Pinpoint the cell where the given text exists, returning its [x, y] midpoint coordinate. 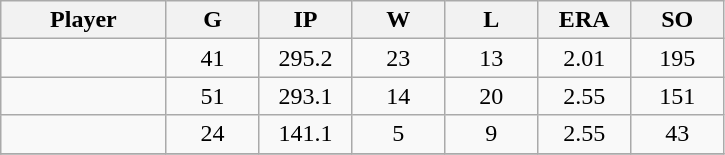
13 [492, 58]
23 [398, 58]
293.1 [306, 96]
20 [492, 96]
24 [212, 134]
43 [678, 134]
151 [678, 96]
51 [212, 96]
9 [492, 134]
ERA [584, 20]
SO [678, 20]
41 [212, 58]
G [212, 20]
295.2 [306, 58]
Player [84, 20]
IP [306, 20]
14 [398, 96]
195 [678, 58]
141.1 [306, 134]
5 [398, 134]
L [492, 20]
W [398, 20]
2.01 [584, 58]
